Locate the cell with the specified text and output its (x, y) center coordinate. 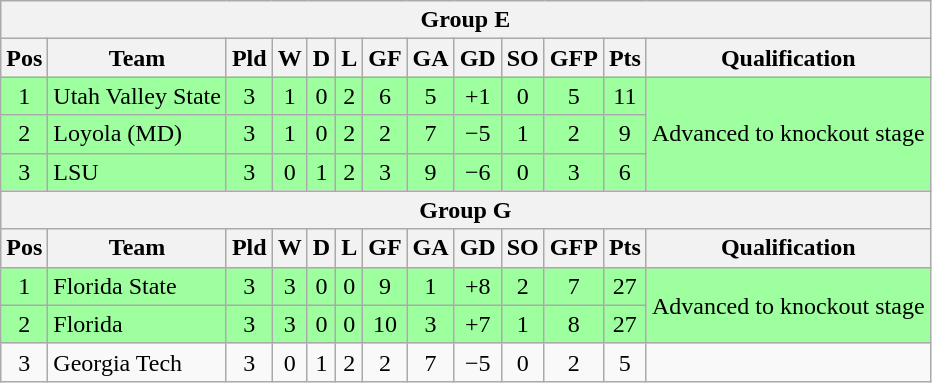
Group G (466, 210)
10 (385, 324)
Group E (466, 20)
+8 (478, 286)
Florida (138, 324)
11 (624, 96)
−6 (478, 172)
Loyola (MD) (138, 134)
Georgia Tech (138, 362)
+7 (478, 324)
LSU (138, 172)
Utah Valley State (138, 96)
Florida State (138, 286)
8 (574, 324)
+1 (478, 96)
